For the text-containing cell, return its midpoint in (X, Y) coordinate format. 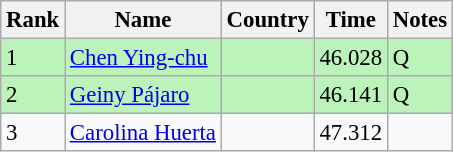
Country (268, 20)
1 (33, 58)
Time (350, 20)
2 (33, 95)
3 (33, 133)
Name (144, 20)
Notes (420, 20)
Carolina Huerta (144, 133)
Geiny Pájaro (144, 95)
Rank (33, 20)
47.312 (350, 133)
46.141 (350, 95)
Chen Ying-chu (144, 58)
46.028 (350, 58)
